From the cell containing the given text, extract its center point as [X, Y] coordinate. 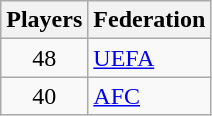
AFC [150, 96]
40 [44, 96]
Federation [150, 20]
48 [44, 58]
UEFA [150, 58]
Players [44, 20]
